For the text-containing cell, return its midpoint in (x, y) coordinate format. 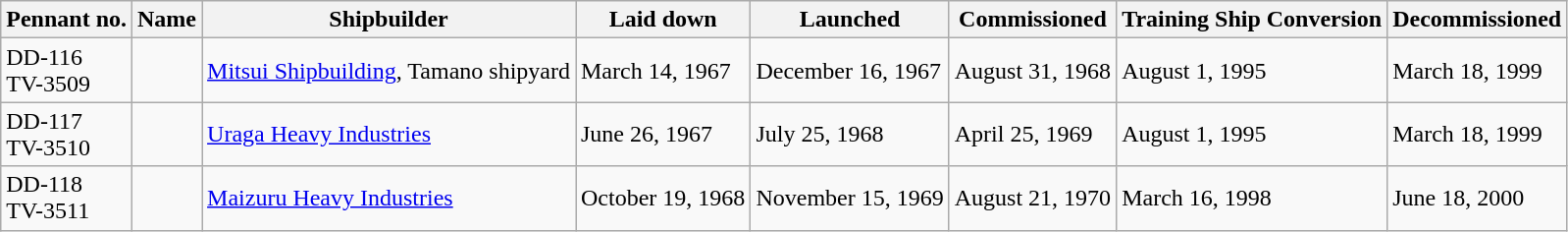
October 19, 1968 (662, 199)
Laid down (662, 20)
December 16, 1967 (850, 71)
Name (167, 20)
July 25, 1968 (850, 134)
November 15, 1969 (850, 199)
DD-117TV-3510 (67, 134)
Maizuru Heavy Industries (389, 199)
June 18, 2000 (1478, 199)
DD-116TV-3509 (67, 71)
Mitsui Shipbuilding, Tamano shipyard (389, 71)
Launched (850, 20)
Shipbuilder (389, 20)
Uraga Heavy Industries (389, 134)
Decommissioned (1478, 20)
March 14, 1967 (662, 71)
Pennant no. (67, 20)
June 26, 1967 (662, 134)
March 16, 1998 (1252, 199)
August 31, 1968 (1032, 71)
April 25, 1969 (1032, 134)
Training Ship Conversion (1252, 20)
August 21, 1970 (1032, 199)
Commissioned (1032, 20)
DD-118TV-3511 (67, 199)
